Return the (X, Y) coordinate for the center point of the cell that contains the specified text.  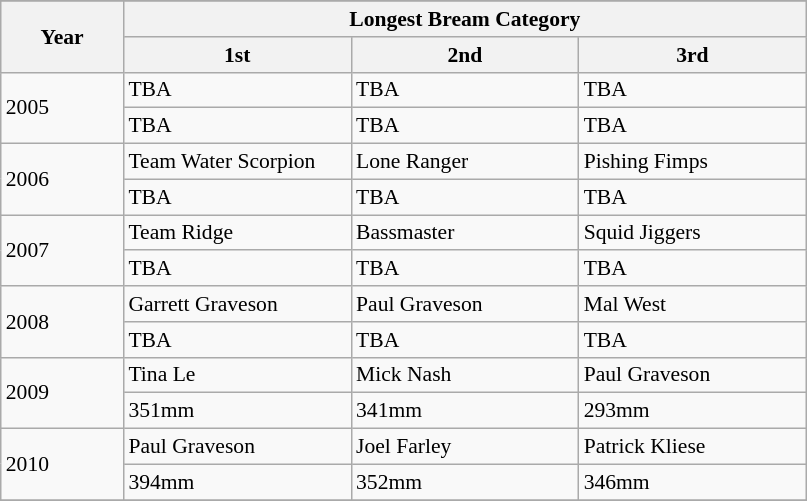
2010 (62, 464)
352mm (465, 482)
3rd (693, 55)
Pishing Fimps (693, 162)
Team Water Scorpion (237, 162)
2005 (62, 108)
394mm (237, 482)
Year (62, 36)
Team Ridge (237, 233)
2006 (62, 180)
Bassmaster (465, 233)
1st (237, 55)
2007 (62, 250)
Mick Nash (465, 375)
Joel Farley (465, 447)
Patrick Kliese (693, 447)
Tina Le (237, 375)
Squid Jiggers (693, 233)
2009 (62, 392)
351mm (237, 411)
Longest Bream Category (464, 19)
Garrett Graveson (237, 304)
Lone Ranger (465, 162)
2nd (465, 55)
293mm (693, 411)
Mal West (693, 304)
341mm (465, 411)
2008 (62, 322)
346mm (693, 482)
